Output the (x, y) coordinate of the center of the cell containing the given text.  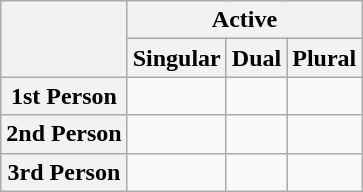
Dual (256, 58)
1st Person (64, 96)
2nd Person (64, 134)
Plural (324, 58)
Singular (176, 58)
Active (244, 20)
3rd Person (64, 172)
